Pinpoint the cell where the given text exists, returning its [X, Y] midpoint coordinate. 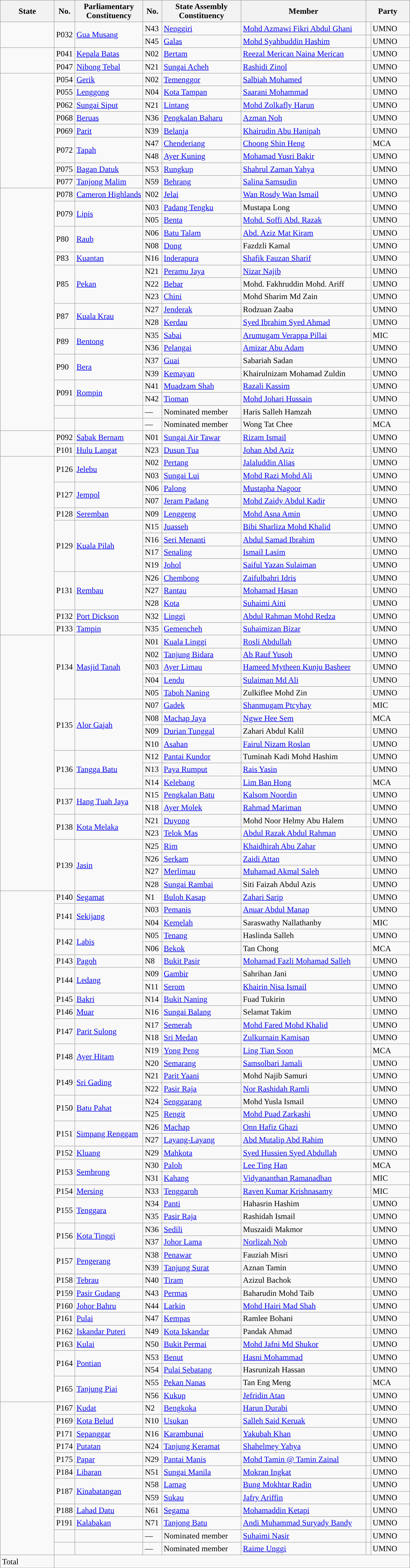
Tanjung Piai [109, 1389]
Tioman [201, 399]
P164 [64, 1363]
Abd Mutalip Abd Rahim [304, 1140]
Gerik [109, 80]
N34 [152, 1204]
P129 [64, 546]
Senggarang [201, 1101]
Parit [109, 131]
Abd. Aziz Mat Kiram [304, 233]
P127 [64, 495]
Tenggara [109, 1210]
Rodzuan Zaaba [304, 309]
Hasrunizah Hassan [304, 1370]
Pertang [201, 463]
P155 [64, 1210]
Mohd Azmawi Fikri Abdul Ghani [304, 29]
Kuala Pilah [109, 546]
P142 [64, 942]
Kepala Batas [109, 54]
N45 [152, 41]
Serom [201, 986]
P032 [64, 35]
N42 [152, 399]
Taboh Naning [201, 693]
Wong Tat Chee [304, 425]
Rim [201, 846]
P047 [64, 67]
Selamat Takim [304, 1012]
Raime Unggi [304, 1549]
Parit Sulong [109, 1031]
Serkam [201, 859]
Lenggong [109, 92]
Machap [201, 1127]
Tiram [201, 1280]
Mohd Najib Samuri [304, 1076]
P161 [64, 1319]
Aznan Tamin [304, 1268]
Bung Mokhtar Radin [304, 1485]
Kota Belud [109, 1421]
Abdul Rahman Mohd Redza [304, 616]
P139 [64, 865]
Libaran [109, 1472]
Pelangai [201, 348]
Ramlee Bohani [304, 1319]
Tan Eng Meng [304, 1382]
Lendu [201, 680]
Bakri [109, 999]
Zaifulbahri Idris [304, 578]
P132 [64, 616]
Lee Ting Han [304, 1165]
Shafik Fauzan Sharif [304, 258]
Saraswathy Nallathanby [304, 923]
Segamat [109, 897]
P187 [64, 1491]
Ayer Kuning [201, 156]
N1 [152, 897]
P165 [64, 1389]
Syed Hussien Syed Abdullah [304, 1153]
Sembrong [109, 1172]
Muszaidi Makmor [304, 1229]
N33 [152, 1191]
Rungkup [201, 169]
N31 [152, 1178]
Machap Jaya [201, 718]
N2 [152, 1408]
P136 [64, 769]
P079 [64, 214]
Guai [201, 360]
P184 [64, 1472]
P157 [64, 1261]
P055 [64, 92]
P091 [64, 393]
Reezal Merican Naina Merican [304, 54]
Jasin [109, 865]
Sekijang [109, 916]
P144 [64, 980]
N38 [152, 1255]
P158 [64, 1280]
Johol [201, 565]
Kuala Linggi [201, 642]
Sabariah Sadan [304, 360]
Rahmad Mariman [304, 808]
Harun Durabi [304, 1408]
P137 [64, 801]
P072 [64, 150]
Tan Chong [304, 948]
Mohd Tamin @ Tamin Zainal [304, 1459]
Pontian [109, 1363]
Mohd Fared Mohd Khalid [304, 1025]
Tenang [201, 935]
Jelai [201, 195]
Sungai Balang [201, 1012]
P162 [64, 1331]
P078 [64, 195]
N50 [152, 1344]
Mohd Hairi Mad Shah [304, 1306]
Telok Mas [201, 833]
Kota Iskandar [201, 1331]
Bertam [201, 54]
Kalabakan [109, 1523]
Batu Talam [201, 233]
Merlimau [201, 872]
Party [388, 11]
P188 [64, 1510]
Muadzam Shah [201, 386]
P068 [64, 118]
Mohd Puad Zarkashi [304, 1114]
P151 [64, 1133]
Cameron Highlands [109, 195]
Siti Faizah Abdul Azis [304, 884]
Asahan [201, 744]
Pengkalan Batu [201, 795]
Bekok [201, 948]
N58 [152, 1485]
Temenggor [201, 80]
P154 [64, 1191]
P069 [64, 131]
Rashidah Ismail [304, 1217]
P145 [64, 999]
Hulu Langat [109, 450]
Mohd Asna Amin [304, 514]
Segama [201, 1510]
Permas [201, 1293]
Jalaluddin Alias [304, 463]
Mohd Noor Helmy Abu Halem [304, 821]
Tanjong Batu [201, 1523]
Mustapa Long [304, 207]
P159 [64, 1293]
Peramu Jaya [201, 271]
P83 [64, 258]
Wan Rosdy Wan Ismail [304, 195]
Fuad Tukirin [304, 999]
P160 [64, 1306]
Bera [109, 367]
P143 [64, 961]
Bibi Sharliza Mohd Khalid [304, 527]
Jenderak [201, 309]
Sukau [201, 1498]
Layang-Layang [201, 1140]
N56 [152, 1395]
Fauziah Misri [304, 1255]
Alor Gajah [109, 725]
Pantai Kundor [201, 756]
Penawar [201, 1255]
P101 [64, 450]
Raub [109, 239]
Kota Tinggi [109, 1236]
Vidyananthan Ramanadhan [304, 1178]
P141 [64, 916]
Zahari Abdul Kalil [304, 731]
N55 [152, 1382]
Onn Hafiz Ghazi [304, 1127]
Sulaiman Md Ali [304, 680]
Bebar [201, 284]
Hang Tuah Jaya [109, 801]
Kerdau [201, 322]
Hahasrin Hashim [304, 1204]
Suhaimi Aini [304, 603]
Saarani Mohammad [304, 92]
P191 [64, 1523]
ParliamentaryConstituency [109, 11]
Gadek [201, 705]
Pemanis [201, 910]
N49 [152, 1331]
Rompin [109, 393]
Shanmugam Ptcyhay [304, 705]
Suhaimi Nasir [304, 1536]
Seri Menanti [201, 539]
Bagan Datuk [109, 169]
Mohamad Hasan [304, 591]
Pasir Gudang [109, 1293]
Syed Ibrahim Syed Ahmad [304, 322]
Sabai [201, 335]
Pandak Ahmad [304, 1331]
Kulai [109, 1344]
Pekan [109, 284]
Sungai Rambai [201, 884]
Andi Muhammad Suryady Bandy [304, 1523]
Mohd Johari Hussain [304, 399]
P85 [64, 284]
Norlizah Noh [304, 1242]
N61 [152, 1510]
Kota Melaka [109, 827]
Jefridin Atan [304, 1395]
Abdul Samad Ibrahim [304, 539]
Tebrau [109, 1280]
Jelebu [109, 469]
Fairul Nizam Roslan [304, 744]
P153 [64, 1172]
Chenderiang [201, 143]
Lipis [109, 214]
Kelebang [201, 782]
Papar [109, 1459]
N54 [152, 1370]
N40 [152, 1280]
Zaidi Attan [304, 859]
Johor Bahru [109, 1306]
Shahrul Zaman Yahya [304, 169]
Mohd Sharim Md Zain [304, 297]
Ngwe Hee Sem [304, 718]
Kota [201, 603]
Sungai Acheh [201, 67]
Lim Ban Hong [304, 782]
Tanjong Malim [109, 182]
Samsolbari Jamali [304, 1063]
Amizar Abu Adam [304, 348]
N12 [152, 756]
Sedili [201, 1229]
Port Dickson [109, 616]
P146 [64, 1012]
P135 [64, 725]
Putatan [109, 1447]
P150 [64, 1108]
Lintang [201, 105]
Jafry Ariffin [304, 1498]
N51 [152, 1472]
Razali Kassim [304, 386]
Jempol [109, 495]
Mohd Syahbuddin Hashim [304, 41]
Nizar Najib [304, 271]
Mohd Zolkafly Harun [304, 105]
P138 [64, 827]
N71 [152, 1523]
Mohamaddin Ketapi [304, 1510]
P175 [64, 1459]
Gemencheh [201, 629]
Zulkurnain Kamisan [304, 1038]
Larkin [201, 1306]
Semerah [201, 1025]
P149 [64, 1082]
Ayer Limau [201, 667]
Hasni Mohammad [304, 1357]
Johor Lama [201, 1242]
Zulkiflee Mohd Zin [304, 693]
Ab Rauf Yusoh [304, 654]
P174 [64, 1447]
Chini [201, 297]
Mohd. Soffi Abd. Razak [304, 220]
Salleh Said Keruak [304, 1421]
Gambir [201, 974]
Pulai Sebatang [201, 1370]
Chembong [201, 578]
Khaidhirah Abu Zahar [304, 846]
N20 [152, 1063]
Haris Salleh Hamzah [304, 412]
Jeram Padang [201, 501]
Mohd Razi Mohd Ali [304, 476]
Salbiah Mohamed [304, 80]
Kuala Krau [109, 316]
Tuminah Kadi Mohd Hashim [304, 756]
Member [304, 11]
Panti [201, 1204]
Lahad Datu [109, 1510]
Muhamad Akmal Saleh [304, 872]
Dong [201, 246]
Durian Tunggal [201, 731]
Hameed Mytheen Kunju Basheer [304, 667]
Kahang [201, 1178]
Baharudin Mohd Taib [304, 1293]
P128 [64, 514]
Rais Yasin [304, 769]
Bengkoka [201, 1408]
N48 [152, 156]
Duyong [201, 821]
Sungai Siput [109, 105]
P041 [64, 54]
Kemelah [201, 923]
Kempas [201, 1319]
Ayer Molek [201, 808]
Sungai Manila [201, 1472]
Tenggaroh [201, 1191]
Ledang [109, 980]
Paya Rumput [201, 769]
P148 [64, 1057]
Labis [109, 942]
Arumugam Verappa Pillai [304, 335]
Nibong Tebal [109, 67]
Senaling [201, 552]
Mohd Jafni Md Shukor [304, 1344]
Lenggeng [201, 514]
Zahari Sarip [304, 897]
Buloh Kasap [201, 897]
Mohamad Fazli Mohamad Salleh [304, 961]
Iskandar Puteri [109, 1331]
Mohamad Yusri Bakir [304, 156]
Ling Tian Soon [304, 1050]
N41 [152, 386]
Mokran Ingkat [304, 1472]
P90 [64, 367]
Benta [201, 220]
Khairulnizam Mohamad Zuldin [304, 374]
P075 [64, 169]
P167 [64, 1408]
Inderapura [201, 258]
P152 [64, 1153]
Palong [201, 488]
Tampin [109, 629]
Kota Tampan [201, 92]
Tangga Batu [109, 769]
Bukit Naning [201, 999]
Kukup [201, 1395]
Mohd Zaidy Abdul Kadir [304, 501]
Nenggiri [201, 29]
P147 [64, 1031]
Benut [201, 1357]
Khairin Nisa Ismail [304, 986]
Bukit Permai [201, 1344]
Batu Pahat [109, 1108]
Pengkalan Baharu [201, 118]
Parit Yaani [201, 1076]
Mohd. Fakhruddin Mohd. Ariff [304, 284]
P092 [64, 437]
N30 [152, 1165]
Anuar Abdul Manap [304, 910]
Gua Musang [109, 35]
Nor Rashidah Ramli [304, 1089]
Kluang [109, 1153]
Sungai Air Tawar [201, 437]
Johan Abd Aziz [304, 450]
Shahelmey Yahya [304, 1447]
Sri Medan [201, 1038]
Pekan Nanas [201, 1382]
Sahrihan Jani [304, 974]
Sepanggar [109, 1434]
N32 [152, 616]
Haslinda Salleh [304, 935]
Mahkota [201, 1153]
Raven Kumar Krishnasamy [304, 1191]
Padang Tengku [201, 207]
Rashidi Zinol [304, 67]
Kinabatangan [109, 1491]
State [28, 11]
Kuantan [109, 258]
P163 [64, 1344]
Tanjung Surat [201, 1268]
Salina Samsudin [304, 182]
Karambunai [201, 1434]
Tanjung Bidara [201, 654]
Ismail Lasim [304, 552]
N13 [152, 769]
Linggi [201, 616]
Tanjung Keramat [201, 1447]
Lamag [201, 1485]
Pantai Manis [201, 1459]
Kemayan [201, 374]
Kalsom Noordin [304, 795]
Sabak Bernam [109, 437]
Yakubah Khan [304, 1434]
Rosli Abdullah [304, 642]
P062 [64, 105]
Sri Gading [109, 1082]
P140 [64, 897]
Total [28, 1561]
Simpang Renggam [109, 1133]
Muar [109, 1012]
Tapah [109, 150]
Rembau [109, 590]
P171 [64, 1434]
Ayer Hitam [109, 1057]
Paloh [201, 1165]
P054 [64, 80]
Bentong [109, 341]
P126 [64, 469]
P133 [64, 629]
Mersing [109, 1191]
P077 [64, 182]
P87 [64, 316]
P131 [64, 590]
Choong Shin Heng [304, 143]
N8 [152, 961]
Pulai [109, 1319]
Beruas [109, 118]
Behrang [201, 182]
Galas [201, 41]
P169 [64, 1421]
Masjid Tanah [109, 667]
Azizul Bachok [304, 1280]
Sungai Lui [201, 476]
Abdul Razak Abdul Rahman [304, 833]
Kudat [109, 1408]
P80 [64, 239]
Rengit [201, 1114]
Rizam Ismail [304, 437]
N44 [152, 1306]
State AssemblyConstituency [201, 11]
P156 [64, 1236]
P89 [64, 341]
Azman Noh [304, 118]
Suhaimizan Bizar [304, 629]
Pengerang [109, 1261]
Mustapha Nagoor [304, 488]
Pagoh [109, 961]
P134 [64, 667]
Seremban [109, 514]
Belanja [201, 131]
Usukan [201, 1421]
Saiful Yazan Sulaiman [304, 565]
Semarang [201, 1063]
Dusun Tua [201, 450]
N11 [152, 986]
Juasseh [201, 527]
Fazdzli Kamal [304, 246]
Khairudin Abu Hanipah [304, 131]
Bukit Pasir [201, 961]
Rantau [201, 591]
Yong Peng [201, 1050]
Mohd Yusla Ismail [304, 1101]
